Locate the cell with the specified text and output its [X, Y] center coordinate. 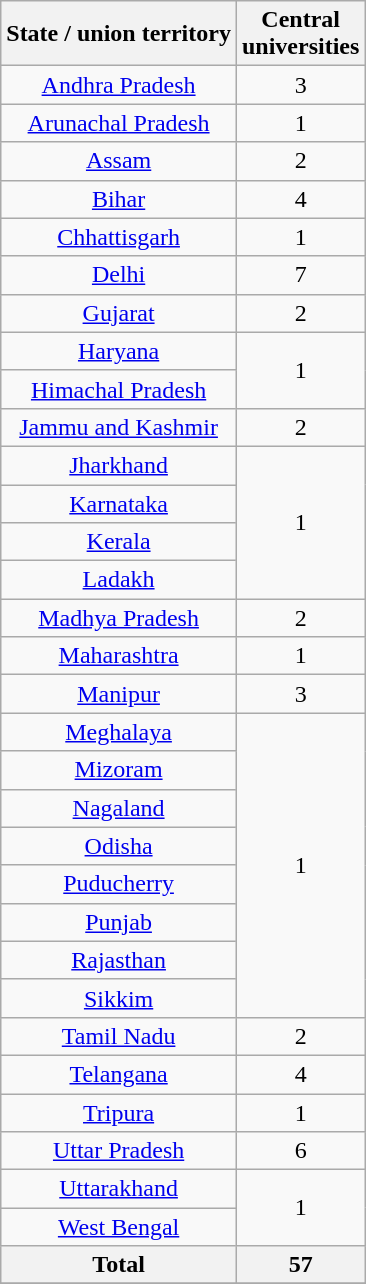
Karnataka [119, 503]
Jharkhand [119, 465]
Puducherry [119, 884]
Meghalaya [119, 732]
Gujarat [119, 313]
Nagaland [119, 808]
Total [119, 1265]
Telangana [119, 1074]
Delhi [119, 275]
Madhya Pradesh [119, 618]
Ladakh [119, 580]
Andhra Pradesh [119, 85]
Chhattisgarh [119, 237]
Tripura [119, 1113]
6 [300, 1151]
7 [300, 275]
Manipur [119, 694]
Sikkim [119, 998]
Arunachal Pradesh [119, 123]
Kerala [119, 542]
57 [300, 1265]
Uttar Pradesh [119, 1151]
Central universities [300, 34]
Bihar [119, 199]
Maharashtra [119, 656]
Haryana [119, 351]
Rajasthan [119, 960]
Odisha [119, 846]
Uttarakhand [119, 1189]
Punjab [119, 922]
Jammu and Kashmir [119, 427]
Himachal Pradesh [119, 389]
State / union territory [119, 34]
Assam [119, 161]
West Bengal [119, 1227]
Mizoram [119, 770]
Tamil Nadu [119, 1036]
